Provide the (X, Y) coordinate of the cell's center where the given text is located.  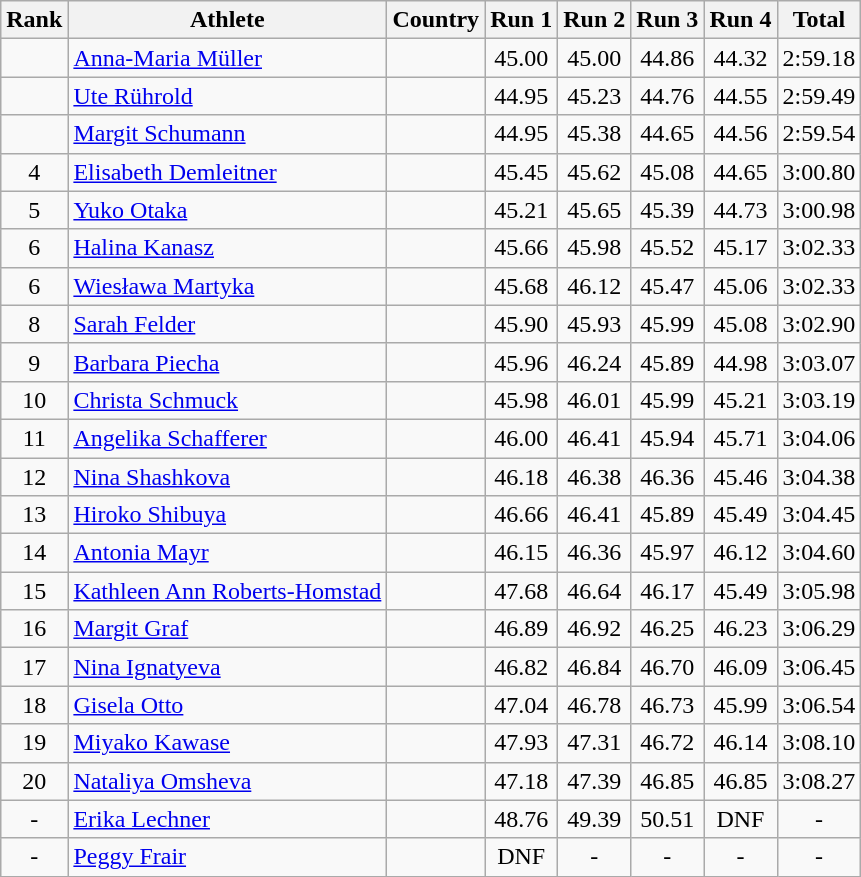
46.25 (668, 629)
4 (34, 172)
44.73 (740, 210)
5 (34, 210)
17 (34, 667)
3:03.19 (819, 400)
Gisela Otto (228, 705)
Erika Lechner (228, 819)
45.97 (668, 553)
47.31 (594, 743)
19 (34, 743)
3:08.10 (819, 743)
Hiroko Shibuya (228, 515)
45.38 (594, 134)
50.51 (668, 819)
Barbara Piecha (228, 362)
Run 1 (522, 20)
3:00.80 (819, 172)
20 (34, 781)
3:06.29 (819, 629)
46.15 (522, 553)
47.93 (522, 743)
45.93 (594, 324)
Yuko Otaka (228, 210)
Sarah Felder (228, 324)
Athlete (228, 20)
44.56 (740, 134)
46.73 (668, 705)
3:05.98 (819, 591)
Anna-Maria Müller (228, 58)
Margit Schumann (228, 134)
Miyako Kawase (228, 743)
3:04.38 (819, 477)
Nataliya Omsheva (228, 781)
45.66 (522, 248)
18 (34, 705)
Total (819, 20)
45.46 (740, 477)
46.23 (740, 629)
45.94 (668, 438)
12 (34, 477)
45.23 (594, 96)
46.17 (668, 591)
46.84 (594, 667)
48.76 (522, 819)
44.86 (668, 58)
Run 3 (668, 20)
47.68 (522, 591)
45.62 (594, 172)
45.06 (740, 286)
13 (34, 515)
44.32 (740, 58)
45.90 (522, 324)
46.72 (668, 743)
Antonia Mayr (228, 553)
Ute Rührold (228, 96)
2:59.54 (819, 134)
9 (34, 362)
Rank (34, 20)
46.38 (594, 477)
10 (34, 400)
47.18 (522, 781)
Margit Graf (228, 629)
Run 4 (740, 20)
Christa Schmuck (228, 400)
15 (34, 591)
45.96 (522, 362)
45.71 (740, 438)
46.09 (740, 667)
46.66 (522, 515)
Run 2 (594, 20)
45.52 (668, 248)
46.64 (594, 591)
44.55 (740, 96)
Country (436, 20)
Nina Shashkova (228, 477)
45.65 (594, 210)
3:00.98 (819, 210)
47.04 (522, 705)
3:04.06 (819, 438)
46.01 (594, 400)
3:04.45 (819, 515)
Angelika Schafferer (228, 438)
Peggy Frair (228, 857)
3:08.27 (819, 781)
14 (34, 553)
45.45 (522, 172)
46.24 (594, 362)
45.39 (668, 210)
46.89 (522, 629)
Wiesława Martyka (228, 286)
46.00 (522, 438)
46.18 (522, 477)
3:03.07 (819, 362)
45.47 (668, 286)
44.98 (740, 362)
2:59.18 (819, 58)
3:02.90 (819, 324)
16 (34, 629)
8 (34, 324)
44.76 (668, 96)
Kathleen Ann Roberts-Homstad (228, 591)
3:04.60 (819, 553)
46.78 (594, 705)
2:59.49 (819, 96)
Halina Kanasz (228, 248)
3:06.54 (819, 705)
49.39 (594, 819)
45.17 (740, 248)
47.39 (594, 781)
46.82 (522, 667)
Elisabeth Demleitner (228, 172)
46.14 (740, 743)
45.68 (522, 286)
3:06.45 (819, 667)
Nina Ignatyeva (228, 667)
11 (34, 438)
46.70 (668, 667)
46.92 (594, 629)
